Capture the cell that displays the provided text and extract its (X, Y) central coordinate. 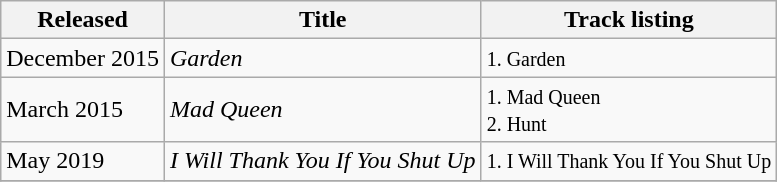
Mad Queen (322, 110)
Garden (322, 58)
Released (83, 20)
May 2019 (83, 161)
I Will Thank You If You Shut Up (322, 161)
March 2015 (83, 110)
1. I Will Thank You If You Shut Up (629, 161)
1. Mad Queen 2. Hunt (629, 110)
Track listing (629, 20)
Title (322, 20)
1. Garden (629, 58)
December 2015 (83, 58)
